Provide the [x, y] coordinate of the cell's center where the given text is located.  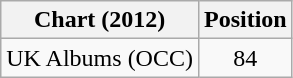
UK Albums (OCC) [100, 58]
84 [245, 58]
Position [245, 20]
Chart (2012) [100, 20]
